Search for the cell housing the specified text and yield its [x, y] center coordinate. 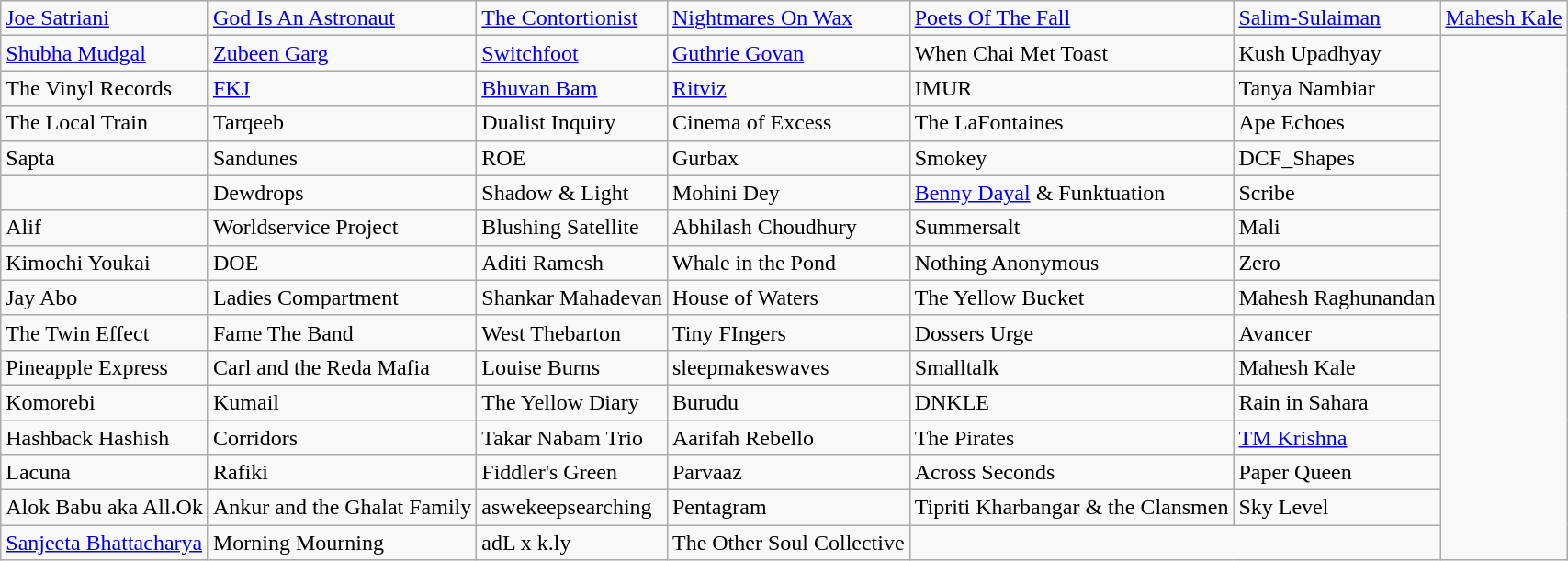
Scribe [1337, 193]
Shubha Mudgal [105, 53]
Whale in the Pond [788, 263]
God Is An Astronaut [342, 18]
Dualist Inquiry [572, 123]
Aarifah Rebello [788, 438]
Mahesh Raghunandan [1337, 297]
Paper Queen [1337, 473]
Rain in Sahara [1337, 402]
Joe Satriani [105, 18]
Sanjeeta Bhattacharya [105, 543]
DCF_Shapes [1337, 158]
Summersalt [1071, 228]
TM Krishna [1337, 438]
Zero [1337, 263]
Rafiki [342, 473]
Kumail [342, 402]
Alok Babu aka All.Ok [105, 508]
Abhilash Choudhury [788, 228]
Poets Of The Fall [1071, 18]
sleepmakeswaves [788, 367]
Smalltalk [1071, 367]
Ankur and the Ghalat Family [342, 508]
Mali [1337, 228]
Sandunes [342, 158]
DOE [342, 263]
Komorebi [105, 402]
Benny Dayal & Funktuation [1071, 193]
Zubeen Garg [342, 53]
Tiny FIngers [788, 332]
The Yellow Bucket [1071, 297]
Kimochi Youkai [105, 263]
Tarqeeb [342, 123]
Worldservice Project [342, 228]
Morning Mourning [342, 543]
Sky Level [1337, 508]
Nightmares On Wax [788, 18]
Ritviz [788, 88]
Ape Echoes [1337, 123]
Sapta [105, 158]
Switchfoot [572, 53]
Nothing Anonymous [1071, 263]
Pentagram [788, 508]
Salim-Sulaiman [1337, 18]
The Contortionist [572, 18]
Carl and the Reda Mafia [342, 367]
Tanya Nambiar [1337, 88]
Mohini Dey [788, 193]
The Local Train [105, 123]
Gurbax [788, 158]
The LaFontaines [1071, 123]
Pineapple Express [105, 367]
Takar Nabam Trio [572, 438]
Guthrie Govan [788, 53]
Smokey [1071, 158]
Across Seconds [1071, 473]
Lacuna [105, 473]
Dossers Urge [1071, 332]
The Other Soul Collective [788, 543]
Jay Abo [105, 297]
The Twin Effect [105, 332]
Corridors [342, 438]
West Thebarton [572, 332]
ROE [572, 158]
Cinema of Excess [788, 123]
Kush Upadhyay [1337, 53]
Dewdrops [342, 193]
Ladies Compartment [342, 297]
Tipriti Kharbangar & the Clansmen [1071, 508]
adL x k.ly [572, 543]
Louise Burns [572, 367]
Avancer [1337, 332]
Shadow & Light [572, 193]
IMUR [1071, 88]
FKJ [342, 88]
House of Waters [788, 297]
The Vinyl Records [105, 88]
Blushing Satellite [572, 228]
Fame The Band [342, 332]
Parvaaz [788, 473]
The Yellow Diary [572, 402]
Aditi Ramesh [572, 263]
The Pirates [1071, 438]
Bhuvan Bam [572, 88]
Shankar Mahadevan [572, 297]
When Chai Met Toast [1071, 53]
Hashback Hashish [105, 438]
Fiddler's Green [572, 473]
Burudu [788, 402]
Alif [105, 228]
aswekeepsearching [572, 508]
DNKLE [1071, 402]
